From the cell containing the given text, extract its center point as [x, y] coordinate. 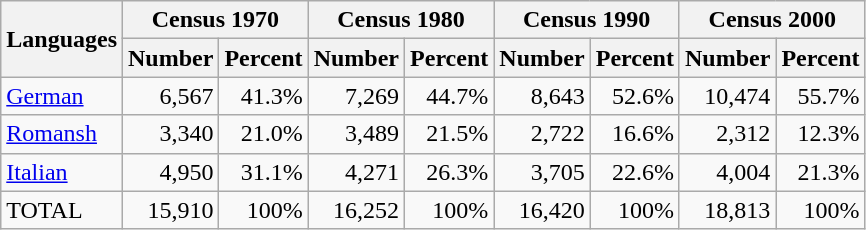
4,004 [727, 172]
21.3% [820, 172]
8,643 [542, 96]
6,567 [171, 96]
22.6% [634, 172]
Census 2000 [772, 20]
Italian [62, 172]
16,252 [356, 210]
21.5% [450, 134]
3,489 [356, 134]
55.7% [820, 96]
2,312 [727, 134]
18,813 [727, 210]
Census 1980 [401, 20]
3,705 [542, 172]
Census 1970 [216, 20]
52.6% [634, 96]
Romansh [62, 134]
41.3% [264, 96]
12.3% [820, 134]
10,474 [727, 96]
31.1% [264, 172]
16,420 [542, 210]
16.6% [634, 134]
7,269 [356, 96]
15,910 [171, 210]
TOTAL [62, 210]
21.0% [264, 134]
German [62, 96]
26.3% [450, 172]
Languages [62, 39]
44.7% [450, 96]
4,950 [171, 172]
4,271 [356, 172]
Census 1990 [587, 20]
3,340 [171, 134]
2,722 [542, 134]
